Identify which cell holds the provided text, then report its [X, Y] central coordinate. 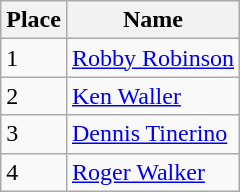
4 [34, 172]
Dennis Tinerino [152, 134]
Ken Waller [152, 96]
3 [34, 134]
Name [152, 20]
1 [34, 58]
Roger Walker [152, 172]
2 [34, 96]
Robby Robinson [152, 58]
Place [34, 20]
